Capture the cell that displays the provided text and extract its [X, Y] central coordinate. 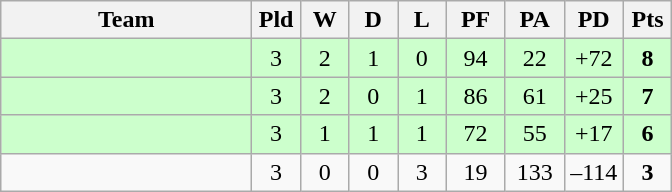
55 [534, 134]
PD [594, 20]
W [324, 20]
Pld [276, 20]
L [422, 20]
+17 [594, 134]
61 [534, 96]
Pts [648, 20]
Team [126, 20]
PA [534, 20]
19 [476, 172]
8 [648, 58]
–114 [594, 172]
+72 [594, 58]
72 [476, 134]
6 [648, 134]
D [374, 20]
PF [476, 20]
22 [534, 58]
86 [476, 96]
94 [476, 58]
7 [648, 96]
+25 [594, 96]
133 [534, 172]
